Identify which cell holds the provided text, then report its [X, Y] central coordinate. 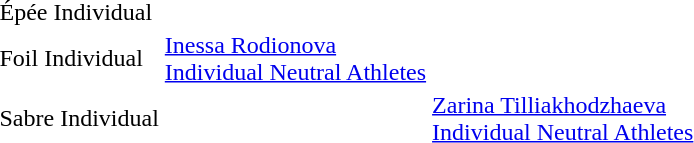
Inessa RodionovaIndividual Neutral Athletes [295, 58]
